Provide the (x, y) coordinate of the cell's center where the given text is located.  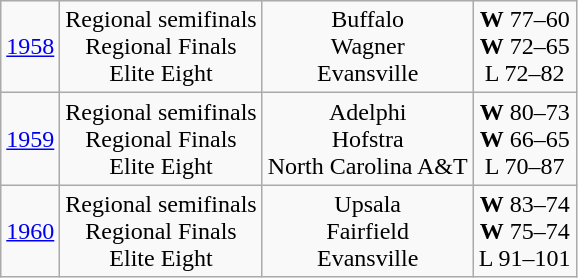
W 80–73W 66–65L 70–87 (524, 139)
BuffaloWagnerEvansville (368, 47)
UpsalaFairfieldEvansville (368, 231)
W 83–74W 75–74L 91–101 (524, 231)
1960 (30, 231)
1958 (30, 47)
AdelphiHofstraNorth Carolina A&T (368, 139)
W 77–60W 72–65L 72–82 (524, 47)
1959 (30, 139)
